Identify which cell holds the provided text, then report its [X, Y] central coordinate. 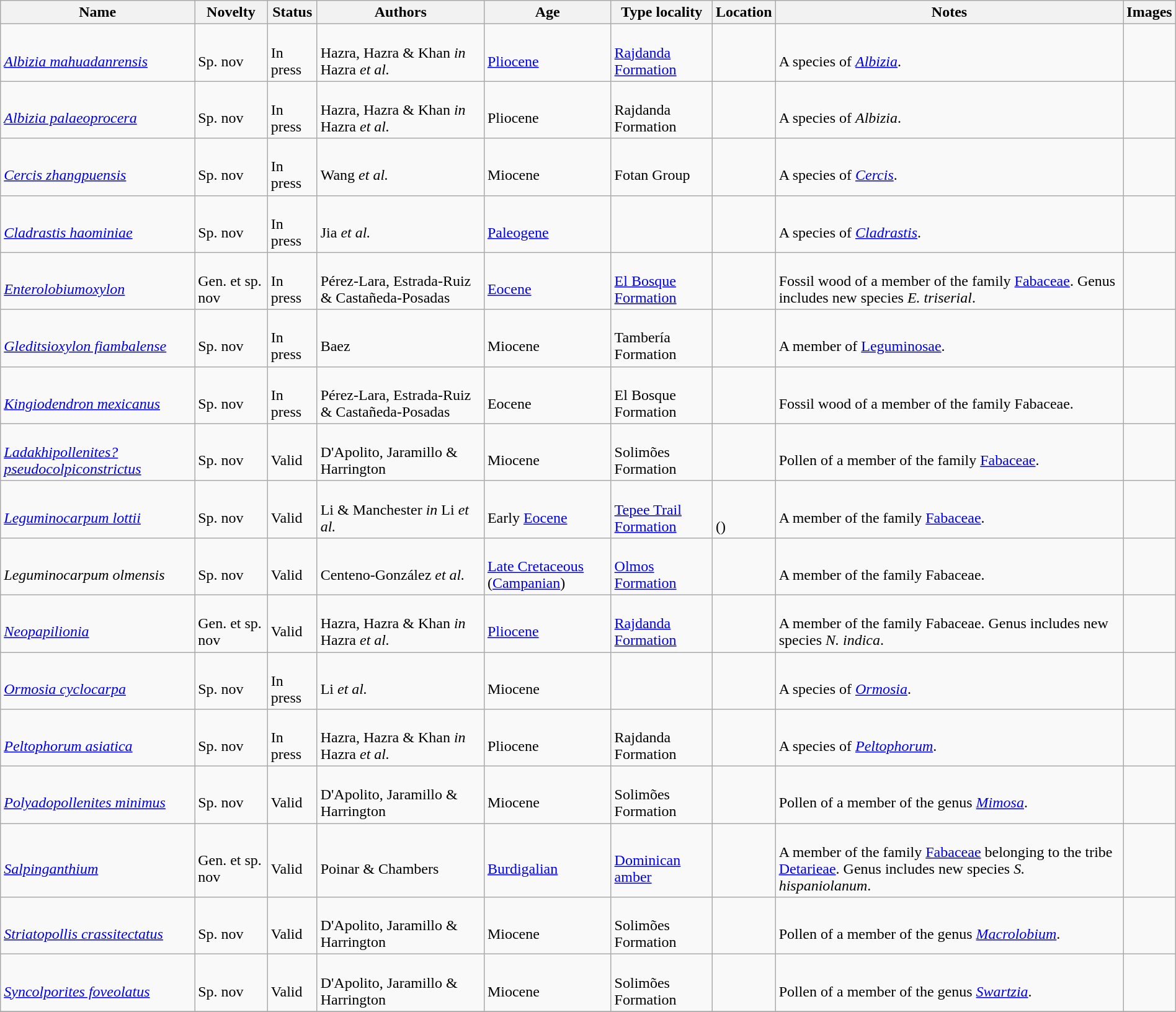
Fotan Group [661, 167]
Age [547, 12]
Images [1149, 12]
Fossil wood of a member of the family Fabaceae. [949, 395]
A member of the family Fabaceae belonging to the tribe Detarieae. Genus includes new species S. hispaniolanum. [949, 861]
Location [744, 12]
Cladrastis haominiae [98, 224]
Baez [401, 338]
A member of Leguminosae. [949, 338]
Li & Manchester in Li et al. [401, 509]
Leguminocarpum olmensis [98, 566]
Kingiodendron mexicanus [98, 395]
Tambería Formation [661, 338]
Gleditsioxylon fiambalense [98, 338]
A species of Cercis. [949, 167]
Neopapilionia [98, 623]
Late Cretaceous (Campanian) [547, 566]
Novelty [231, 12]
Ormosia cyclocarpa [98, 681]
Polyadopollenites minimus [98, 795]
Albizia mahuadanrensis [98, 53]
Dominican amber [661, 861]
Jia et al. [401, 224]
Enterolobiumoxylon [98, 281]
A species of Ormosia. [949, 681]
Fossil wood of a member of the family Fabaceae. Genus includes new species E. triserial. [949, 281]
Centeno-González et al. [401, 566]
Albizia palaeoprocera [98, 110]
Pollen of a member of the genus Mimosa. [949, 795]
Status [292, 12]
Authors [401, 12]
Li et al. [401, 681]
Salpinganthium [98, 861]
Leguminocarpum lottii [98, 509]
Pollen of a member of the genus Macrolobium. [949, 926]
Name [98, 12]
Striatopollis crassitectatus [98, 926]
() [744, 509]
Wang et al. [401, 167]
Paleogene [547, 224]
A member of the family Fabaceae. Genus includes new species N. indica. [949, 623]
Ladakhipollenites? pseudocolpiconstrictus [98, 452]
Cercis zhangpuensis [98, 167]
Early Eocene [547, 509]
Syncolporites foveolatus [98, 983]
Peltophorum asiatica [98, 738]
Poinar & Chambers [401, 861]
Olmos Formation [661, 566]
A species of Peltophorum. [949, 738]
Pollen of a member of the genus Swartzia. [949, 983]
Burdigalian [547, 861]
Type locality [661, 12]
Tepee Trail Formation [661, 509]
Notes [949, 12]
Pollen of a member of the family Fabaceae. [949, 452]
A species of Cladrastis. [949, 224]
